Pinpoint the cell where the given text exists, returning its [x, y] midpoint coordinate. 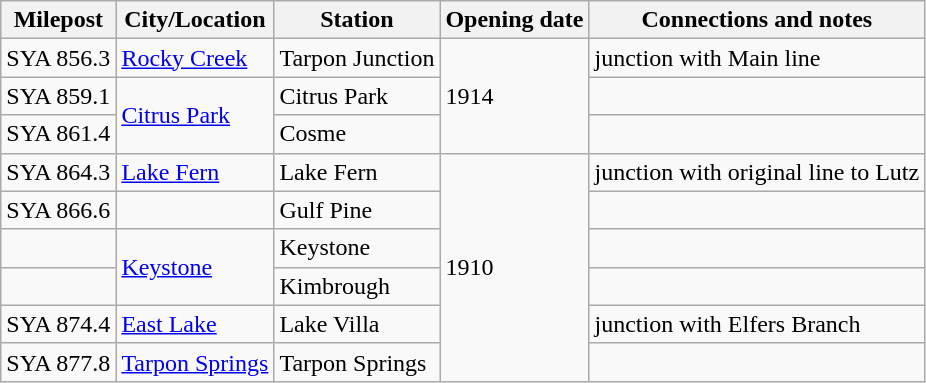
junction with Main line [757, 58]
SYA 861.4 [58, 134]
junction with Elfers Branch [757, 324]
City/Location [195, 20]
SYA 864.3 [58, 172]
Gulf Pine [357, 210]
SYA 874.4 [58, 324]
Milepost [58, 20]
Tarpon Junction [357, 58]
SYA 856.3 [58, 58]
Connections and notes [757, 20]
Kimbrough [357, 286]
1914 [514, 96]
1910 [514, 267]
Opening date [514, 20]
SYA 859.1 [58, 96]
Station [357, 20]
Lake Villa [357, 324]
SYA 866.6 [58, 210]
SYA 877.8 [58, 362]
Cosme [357, 134]
Rocky Creek [195, 58]
junction with original line to Lutz [757, 172]
East Lake [195, 324]
